Extract the [x, y] coordinate from the center of the cell holding the provided text.  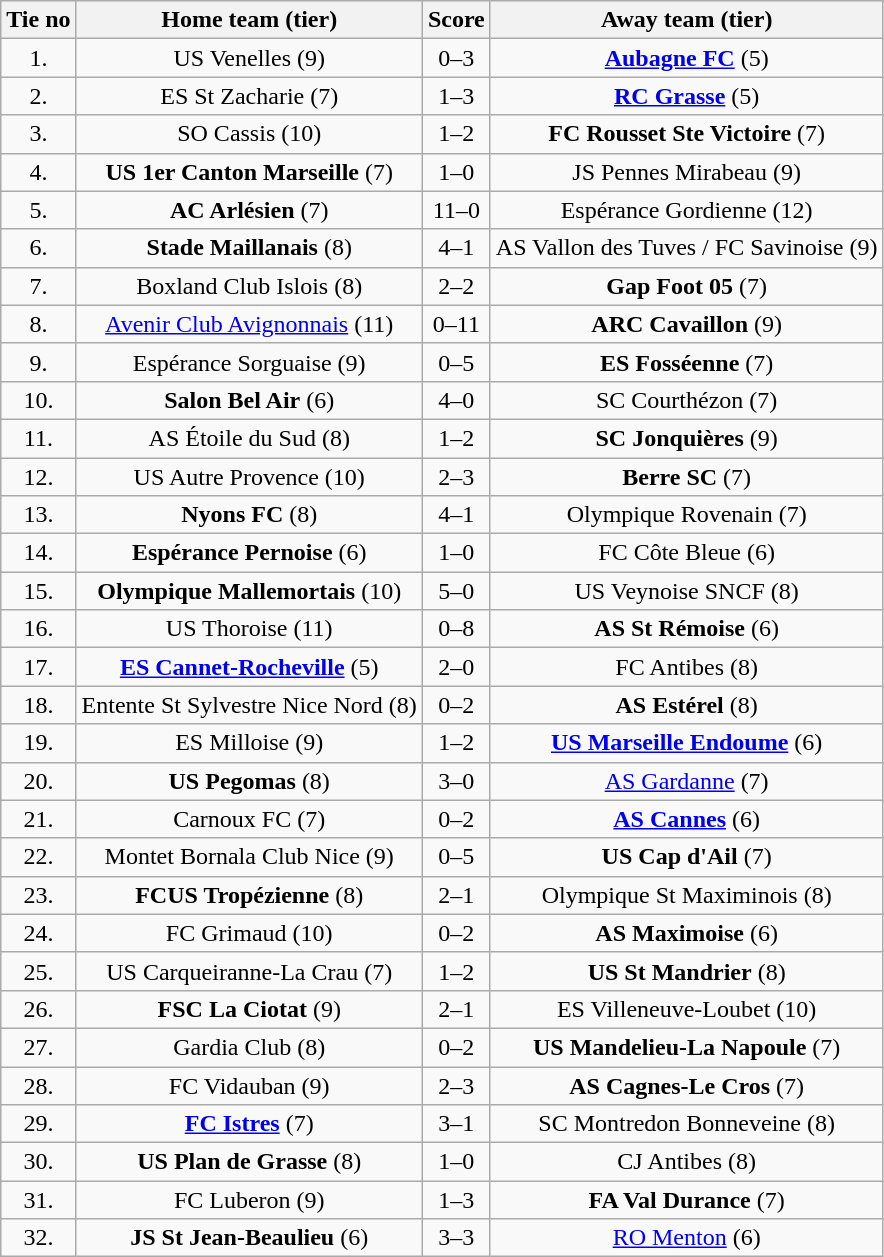
FC Istres (7) [249, 1124]
15. [38, 591]
US Pegomas (8) [249, 781]
3–3 [456, 1238]
Salon Bel Air (6) [249, 400]
US Cap d'Ail (7) [686, 857]
ES Villeneuve-Loubet (10) [686, 1009]
Entente St Sylvestre Nice Nord (8) [249, 705]
RO Menton (6) [686, 1238]
2–2 [456, 286]
30. [38, 1162]
0–11 [456, 324]
US Thoroise (11) [249, 629]
Avenir Club Avignonnais (11) [249, 324]
Olympique Rovenain (7) [686, 515]
AS Vallon des Tuves / FC Savinoise (9) [686, 248]
6. [38, 248]
Berre SC (7) [686, 477]
US Autre Provence (10) [249, 477]
20. [38, 781]
26. [38, 1009]
14. [38, 553]
US Carqueiranne-La Crau (7) [249, 971]
31. [38, 1200]
US St Mandrier (8) [686, 971]
10. [38, 400]
SC Courthézon (7) [686, 400]
11. [38, 438]
Espérance Sorguaise (9) [249, 362]
11–0 [456, 210]
US Venelles (9) [249, 58]
0–3 [456, 58]
8. [38, 324]
4. [38, 172]
7. [38, 286]
AC Arlésien (7) [249, 210]
5. [38, 210]
CJ Antibes (8) [686, 1162]
Tie no [38, 20]
Score [456, 20]
27. [38, 1047]
0–8 [456, 629]
ES Cannet-Rocheville (5) [249, 667]
21. [38, 819]
AS Gardanne (7) [686, 781]
18. [38, 705]
24. [38, 933]
AS Cannes (6) [686, 819]
17. [38, 667]
FA Val Durance (7) [686, 1200]
Nyons FC (8) [249, 515]
SC Montredon Bonneveine (8) [686, 1124]
Gardia Club (8) [249, 1047]
Aubagne FC (5) [686, 58]
4–0 [456, 400]
19. [38, 743]
SC Jonquières (9) [686, 438]
12. [38, 477]
28. [38, 1085]
Home team (tier) [249, 20]
Carnoux FC (7) [249, 819]
ES Fosséenne (7) [686, 362]
3–0 [456, 781]
US Mandelieu-La Napoule (7) [686, 1047]
1. [38, 58]
Away team (tier) [686, 20]
US Plan de Grasse (8) [249, 1162]
FC Vidauban (9) [249, 1085]
ES St Zacharie (7) [249, 96]
32. [38, 1238]
AS Maximoise (6) [686, 933]
JS St Jean-Beaulieu (6) [249, 1238]
Olympique St Maximinois (8) [686, 895]
13. [38, 515]
Espérance Pernoise (6) [249, 553]
FC Antibes (8) [686, 667]
16. [38, 629]
Gap Foot 05 (7) [686, 286]
US 1er Canton Marseille (7) [249, 172]
25. [38, 971]
US Veynoise SNCF (8) [686, 591]
Montet Bornala Club Nice (9) [249, 857]
Espérance Gordienne (12) [686, 210]
3. [38, 134]
2. [38, 96]
FC Grimaud (10) [249, 933]
ES Milloise (9) [249, 743]
2–0 [456, 667]
3–1 [456, 1124]
Stade Maillanais (8) [249, 248]
FCUS Tropézienne (8) [249, 895]
29. [38, 1124]
FSC La Ciotat (9) [249, 1009]
FC Côte Bleue (6) [686, 553]
FC Rousset Ste Victoire (7) [686, 134]
23. [38, 895]
Olympique Mallemortais (10) [249, 591]
ARC Cavaillon (9) [686, 324]
9. [38, 362]
SO Cassis (10) [249, 134]
US Marseille Endoume (6) [686, 743]
Boxland Club Islois (8) [249, 286]
AS Cagnes-Le Cros (7) [686, 1085]
AS St Rémoise (6) [686, 629]
RC Grasse (5) [686, 96]
5–0 [456, 591]
22. [38, 857]
AS Estérel (8) [686, 705]
FC Luberon (9) [249, 1200]
JS Pennes Mirabeau (9) [686, 172]
AS Étoile du Sud (8) [249, 438]
